Return the [X, Y] coordinate for the center point of the cell that contains the specified text.  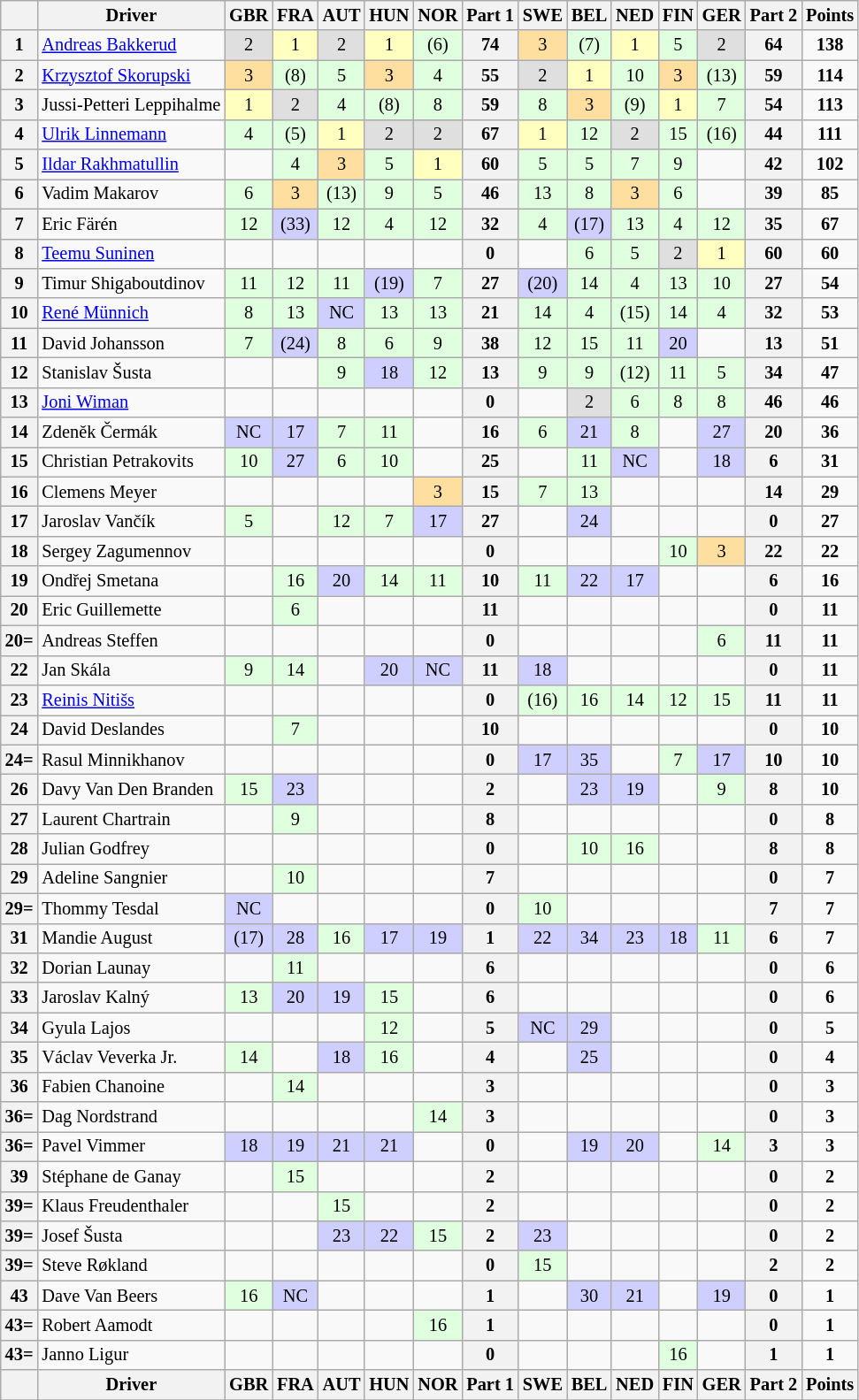
Steve Røkland [131, 1266]
Eric Guillemette [131, 610]
51 [830, 343]
Vadim Makarov [131, 194]
Robert Aamodt [131, 1325]
Dag Nordstrand [131, 1117]
Teemu Suninen [131, 254]
114 [830, 75]
Joni Wiman [131, 402]
111 [830, 134]
43 [19, 1296]
42 [773, 164]
Václav Veverka Jr. [131, 1057]
(9) [635, 104]
Andreas Steffen [131, 640]
(20) [543, 283]
Ondřej Smetana [131, 581]
Klaus Freudenthaler [131, 1206]
53 [830, 313]
Jan Skála [131, 670]
David Deslandes [131, 730]
Laurent Chartrain [131, 819]
Clemens Meyer [131, 492]
Mandie August [131, 938]
Krzysztof Skorupski [131, 75]
Andreas Bakkerud [131, 45]
Thommy Tesdal [131, 908]
(7) [589, 45]
Ildar Rakhmatullin [131, 164]
Fabien Chanoine [131, 1087]
Sergey Zagumennov [131, 551]
Timur Shigaboutdinov [131, 283]
Christian Petrakovits [131, 462]
(6) [437, 45]
Gyula Lajos [131, 1028]
Adeline Sangnier [131, 878]
102 [830, 164]
Josef Šusta [131, 1236]
Rasul Minnikhanov [131, 760]
24= [19, 760]
55 [490, 75]
138 [830, 45]
David Johansson [131, 343]
47 [830, 372]
20= [19, 640]
René Münnich [131, 313]
Zdeněk Čermák [131, 432]
113 [830, 104]
(24) [295, 343]
Eric Färén [131, 224]
74 [490, 45]
38 [490, 343]
(15) [635, 313]
29= [19, 908]
Dorian Launay [131, 968]
33 [19, 998]
Davy Van Den Branden [131, 789]
26 [19, 789]
44 [773, 134]
Janno Ligur [131, 1355]
(12) [635, 372]
Dave Van Beers [131, 1296]
Julian Godfrey [131, 849]
Reinis Nitišs [131, 700]
Pavel Vimmer [131, 1146]
(5) [295, 134]
(33) [295, 224]
Jaroslav Vančík [131, 521]
30 [589, 1296]
(19) [389, 283]
Jussi-Petteri Leppihalme [131, 104]
85 [830, 194]
Ulrik Linnemann [131, 134]
64 [773, 45]
Jaroslav Kalný [131, 998]
Stanislav Šusta [131, 372]
Stéphane de Ganay [131, 1176]
